Return (X, Y) of the center of cell containing provided text 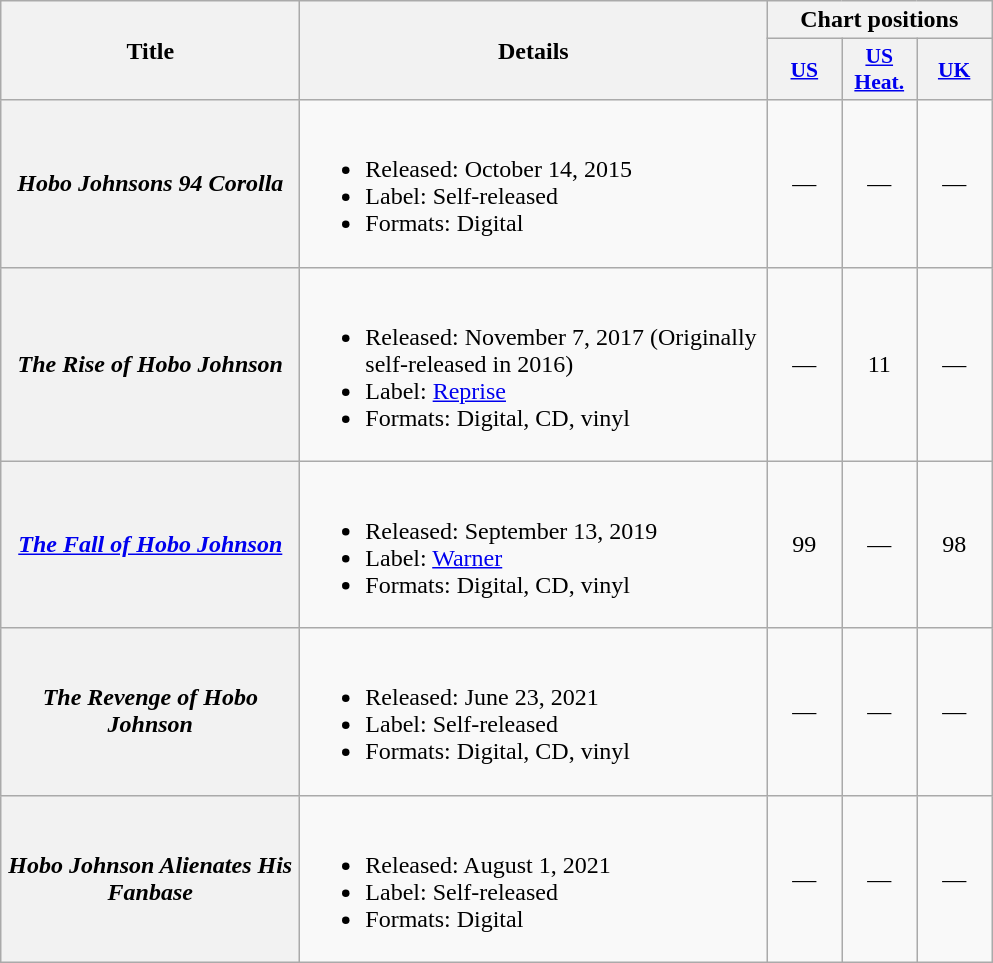
US (804, 70)
Released: September 13, 2019Label: WarnerFormats: Digital, CD, vinyl (534, 544)
Chart positions (880, 20)
Title (150, 50)
The Revenge of Hobo Johnson (150, 712)
US Heat. (880, 70)
Released: August 1, 2021Label: Self-releasedFormats: Digital (534, 878)
Hobo Johnsons 94 Corolla (150, 184)
Hobo Johnson Alienates His Fanbase (150, 878)
Released: November 7, 2017 (Originally self-released in 2016)Label: RepriseFormats: Digital, CD, vinyl (534, 364)
The Fall of Hobo Johnson (150, 544)
Details (534, 50)
Released: October 14, 2015Label: Self-releasedFormats: Digital (534, 184)
99 (804, 544)
Released: June 23, 2021Label: Self-releasedFormats: Digital, CD, vinyl (534, 712)
UK (954, 70)
11 (880, 364)
98 (954, 544)
The Rise of Hobo Johnson (150, 364)
